Return (X, Y) of the center of cell containing provided text 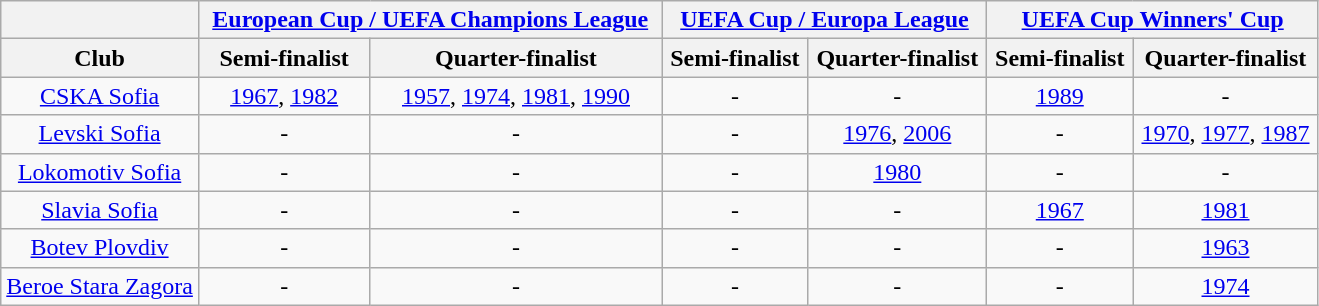
1989 (1060, 96)
1970, 1977, 1987 (1226, 134)
CSKA Sofia (100, 96)
Slavia Sofia (100, 210)
1963 (1226, 248)
Levski Sofia (100, 134)
1974 (1226, 286)
Lokomotiv Sofia (100, 172)
Club (100, 58)
Beroe Stara Zagora (100, 286)
1981 (1226, 210)
1976, 2006 (898, 134)
Botev Plovdiv (100, 248)
European Cup / UEFA Champions League (430, 20)
1967, 1982 (284, 96)
UEFA Cup / Europa League (824, 20)
1980 (898, 172)
1957, 1974, 1981, 1990 (516, 96)
UEFA Cup Winners' Cup (1152, 20)
1967 (1060, 210)
